Return [X, Y] of the center of cell containing provided text 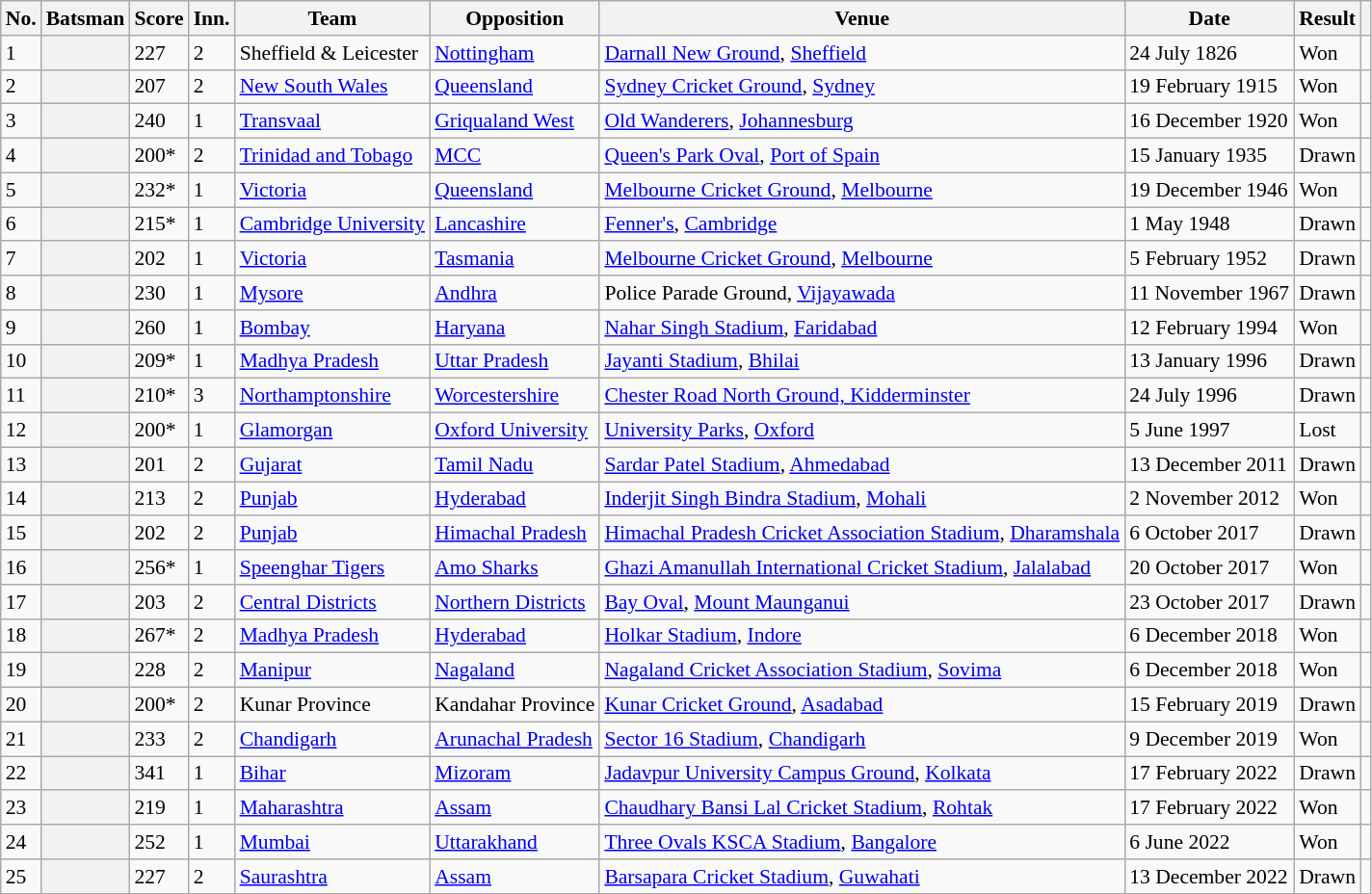
5 February 1952 [1209, 259]
Oxford University [514, 431]
15 February 2019 [1209, 705]
22 [21, 774]
MCC [514, 156]
210* [158, 396]
233 [158, 739]
New South Wales [333, 87]
11 November 1967 [1209, 293]
Mysore [333, 293]
203 [158, 602]
Queen's Park Oval, Port of Spain [861, 156]
Uttar Pradesh [514, 361]
Chandigarh [333, 739]
No. [21, 18]
4 [21, 156]
Date [1209, 18]
Score [158, 18]
18 [21, 636]
13 December 2011 [1209, 464]
6 October 2017 [1209, 534]
341 [158, 774]
Lost [1328, 431]
Old Wanderers, Johannesburg [861, 121]
Mumbai [333, 842]
Sydney Cricket Ground, Sydney [861, 87]
Central Districts [333, 602]
2 November 2012 [1209, 499]
12 February 1994 [1209, 328]
Kunar Province [333, 705]
Chester Road North Ground, Kidderminster [861, 396]
Nahar Singh Stadium, Faridabad [861, 328]
Mizoram [514, 774]
207 [158, 87]
12 [21, 431]
8 [21, 293]
230 [158, 293]
24 July 1826 [1209, 53]
Kandahar Province [514, 705]
232* [158, 190]
Bombay [333, 328]
Arunachal Pradesh [514, 739]
267* [158, 636]
Transvaal [333, 121]
Jayanti Stadium, Bhilai [861, 361]
Sardar Patel Stadium, Ahmedabad [861, 464]
Fenner's, Cambridge [861, 224]
9 [21, 328]
5 June 1997 [1209, 431]
215* [158, 224]
228 [158, 670]
Trinidad and Tobago [333, 156]
Venue [861, 18]
15 January 1935 [1209, 156]
Andhra [514, 293]
19 February 1915 [1209, 87]
Result [1328, 18]
Tamil Nadu [514, 464]
219 [158, 808]
20 October 2017 [1209, 567]
Team [333, 18]
Haryana [514, 328]
25 [21, 877]
Himachal Pradesh [514, 534]
Bay Oval, Mount Maunganui [861, 602]
240 [158, 121]
Maharashtra [333, 808]
Lancashire [514, 224]
Northamptonshire [333, 396]
260 [158, 328]
Jadavpur University Campus Ground, Kolkata [861, 774]
Worcestershire [514, 396]
10 [21, 361]
Batsman [86, 18]
201 [158, 464]
24 July 1996 [1209, 396]
Amo Sharks [514, 567]
Inderjit Singh Bindra Stadium, Mohali [861, 499]
256* [158, 567]
209* [158, 361]
Nagaland Cricket Association Stadium, Sovima [861, 670]
Himachal Pradesh Cricket Association Stadium, Dharamshala [861, 534]
Opposition [514, 18]
213 [158, 499]
Sector 16 Stadium, Chandigarh [861, 739]
9 December 2019 [1209, 739]
Griqualand West [514, 121]
Inn. [212, 18]
Sheffield & Leicester [333, 53]
252 [158, 842]
19 [21, 670]
13 December 2022 [1209, 877]
Gujarat [333, 464]
23 [21, 808]
17 [21, 602]
23 October 2017 [1209, 602]
Glamorgan [333, 431]
Kunar Cricket Ground, Asadabad [861, 705]
Cambridge University [333, 224]
20 [21, 705]
Police Parade Ground, Vijayawada [861, 293]
Chaudhary Bansi Lal Cricket Stadium, Rohtak [861, 808]
Nagaland [514, 670]
Manipur [333, 670]
Barsapara Cricket Stadium, Guwahati [861, 877]
Uttarakhand [514, 842]
University Parks, Oxford [861, 431]
Darnall New Ground, Sheffield [861, 53]
13 [21, 464]
6 [21, 224]
Three Ovals KSCA Stadium, Bangalore [861, 842]
7 [21, 259]
24 [21, 842]
14 [21, 499]
15 [21, 534]
19 December 1946 [1209, 190]
21 [21, 739]
13 January 1996 [1209, 361]
16 [21, 567]
1 May 1948 [1209, 224]
Speenghar Tigers [333, 567]
11 [21, 396]
Saurashtra [333, 877]
Nottingham [514, 53]
6 June 2022 [1209, 842]
Holkar Stadium, Indore [861, 636]
Ghazi Amanullah International Cricket Stadium, Jalalabad [861, 567]
5 [21, 190]
Bihar [333, 774]
16 December 1920 [1209, 121]
Tasmania [514, 259]
Northern Districts [514, 602]
